For the text-containing cell, return its midpoint in (x, y) coordinate format. 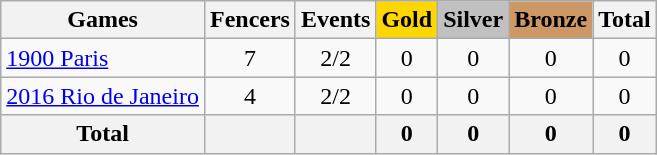
Gold (407, 20)
7 (250, 58)
Bronze (551, 20)
1900 Paris (103, 58)
4 (250, 96)
Events (335, 20)
Fencers (250, 20)
2016 Rio de Janeiro (103, 96)
Silver (474, 20)
Games (103, 20)
